Scan for the cell matching the given text and deliver its (x, y) coordinate at center. 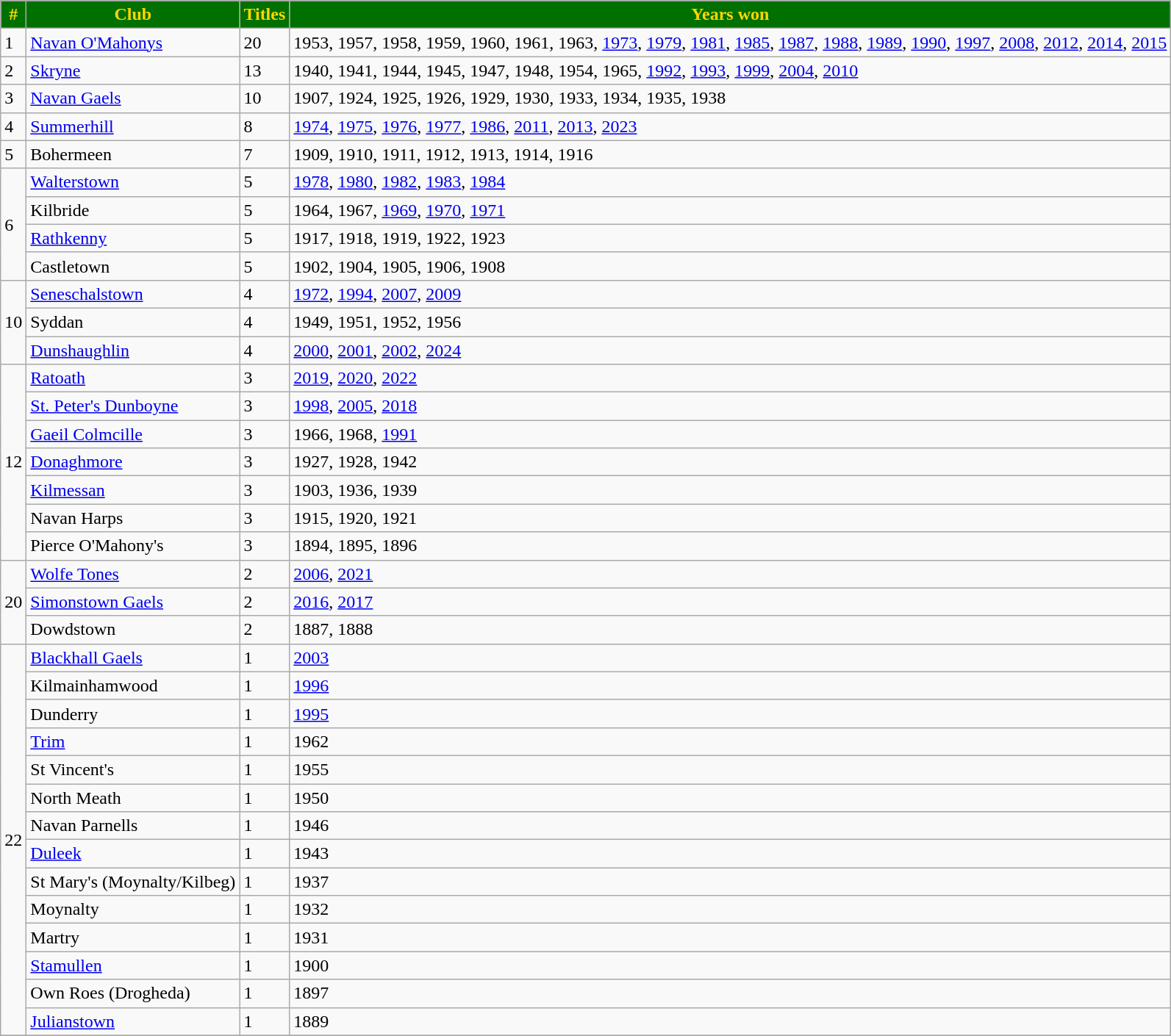
1996 (731, 686)
Blackhall Gaels (133, 658)
1931 (731, 938)
1950 (731, 797)
2003 (731, 658)
Simonstown Gaels (133, 602)
Navan Gaels (133, 98)
Skryne (133, 71)
Julianstown (133, 1021)
1897 (731, 993)
Wolfe Tones (133, 574)
Summerhill (133, 126)
Years won (731, 15)
1949, 1951, 1952, 1956 (731, 322)
2006, 2021 (731, 574)
1974, 1975, 1976, 1977, 1986, 2011, 2013, 2023 (731, 126)
1894, 1895, 1896 (731, 546)
1940, 1941, 1944, 1945, 1947, 1948, 1954, 1965, 1992, 1993, 1999, 2004, 2010 (731, 71)
1953, 1957, 1958, 1959, 1960, 1961, 1963, 1973, 1979, 1981, 1985, 1987, 1988, 1989, 1990, 1997, 2008, 2012, 2014, 2015 (731, 43)
Syddan (133, 322)
1907, 1924, 1925, 1926, 1929, 1930, 1933, 1934, 1935, 1938 (731, 98)
Kilmainhamwood (133, 686)
1900 (731, 965)
1909, 1910, 1911, 1912, 1913, 1914, 1916 (731, 154)
1962 (731, 741)
12 (13, 462)
8 (265, 126)
2019, 2020, 2022 (731, 378)
Kilbride (133, 210)
1917, 1918, 1919, 1922, 1923 (731, 238)
Pierce O'Mahony's (133, 546)
Kilmessan (133, 490)
# (13, 15)
1927, 1928, 1942 (731, 462)
13 (265, 71)
Castletown (133, 266)
Dunderry (133, 713)
1887, 1888 (731, 630)
Rathkenny (133, 238)
Own Roes (Drogheda) (133, 993)
St Vincent's (133, 769)
Dunshaughlin (133, 350)
1972, 1994, 2007, 2009 (731, 294)
Walterstown (133, 182)
North Meath (133, 797)
1964, 1967, 1969, 1970, 1971 (731, 210)
22 (13, 839)
1998, 2005, 2018 (731, 406)
1915, 1920, 1921 (731, 518)
Duleek (133, 854)
1955 (731, 769)
1889 (731, 1021)
Seneschalstown (133, 294)
1995 (731, 713)
1932 (731, 910)
1902, 1904, 1905, 1906, 1908 (731, 266)
Navan Parnells (133, 826)
Dowdstown (133, 630)
Navan O'Mahonys (133, 43)
Martry (133, 938)
Ratoath (133, 378)
1903, 1936, 1939 (731, 490)
Stamullen (133, 965)
1966, 1968, 1991 (731, 434)
1978, 1980, 1982, 1983, 1984 (731, 182)
1943 (731, 854)
7 (265, 154)
St Mary's (Moynalty/Kilbeg) (133, 882)
Bohermeen (133, 154)
Titles (265, 15)
2016, 2017 (731, 602)
Moynalty (133, 910)
St. Peter's Dunboyne (133, 406)
6 (13, 224)
1946 (731, 826)
Trim (133, 741)
Donaghmore (133, 462)
2000, 2001, 2002, 2024 (731, 350)
Gaeil Colmcille (133, 434)
1937 (731, 882)
Navan Harps (133, 518)
Club (133, 15)
